For the text-containing cell, return its midpoint in [X, Y] coordinate format. 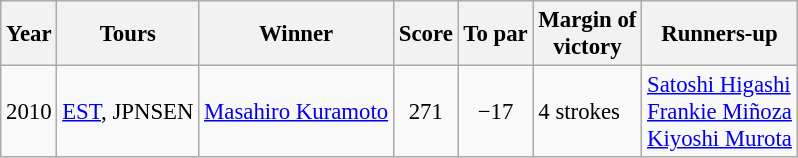
Masahiro Kuramoto [296, 112]
Tours [128, 34]
Winner [296, 34]
271 [426, 112]
EST, JPNSEN [128, 112]
2010 [29, 112]
Score [426, 34]
Margin ofvictory [588, 34]
−17 [496, 112]
Runners-up [720, 34]
4 strokes [588, 112]
To par [496, 34]
Year [29, 34]
Satoshi Higashi Frankie Miñoza Kiyoshi Murota [720, 112]
